Return (X, Y) of the center of cell containing provided text 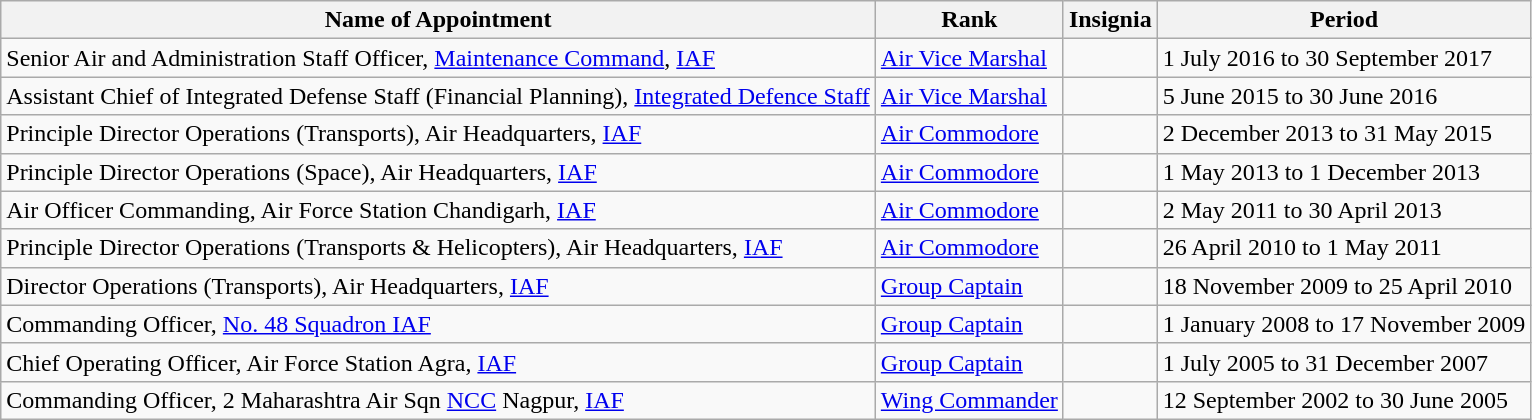
Name of Appointment (438, 20)
Director Operations (Transports), Air Headquarters, IAF (438, 286)
Air Officer Commanding, Air Force Station Chandigarh, IAF (438, 210)
12 September 2002 to 30 June 2005 (1344, 400)
18 November 2009 to 25 April 2010 (1344, 286)
1 May 2013 to 1 December 2013 (1344, 172)
Principle Director Operations (Transports), Air Headquarters, IAF (438, 134)
26 April 2010 to 1 May 2011 (1344, 248)
Commanding Officer, No. 48 Squadron IAF (438, 324)
Chief Operating Officer, Air Force Station Agra, IAF (438, 362)
1 July 2005 to 31 December 2007 (1344, 362)
1 January 2008 to 17 November 2009 (1344, 324)
Wing Commander (969, 400)
Period (1344, 20)
Principle Director Operations (Transports & Helicopters), Air Headquarters, IAF (438, 248)
Principle Director Operations (Space), Air Headquarters, IAF (438, 172)
2 December 2013 to 31 May 2015 (1344, 134)
Senior Air and Administration Staff Officer, Maintenance Command, IAF (438, 58)
Commanding Officer, 2 Maharashtra Air Sqn NCC Nagpur, IAF (438, 400)
5 June 2015 to 30 June 2016 (1344, 96)
Rank (969, 20)
2 May 2011 to 30 April 2013 (1344, 210)
Assistant Chief of Integrated Defense Staff (Financial Planning), Integrated Defence Staff (438, 96)
Insignia (1110, 20)
1 July 2016 to 30 September 2017 (1344, 58)
